Pinpoint the cell where the given text exists, returning its (x, y) midpoint coordinate. 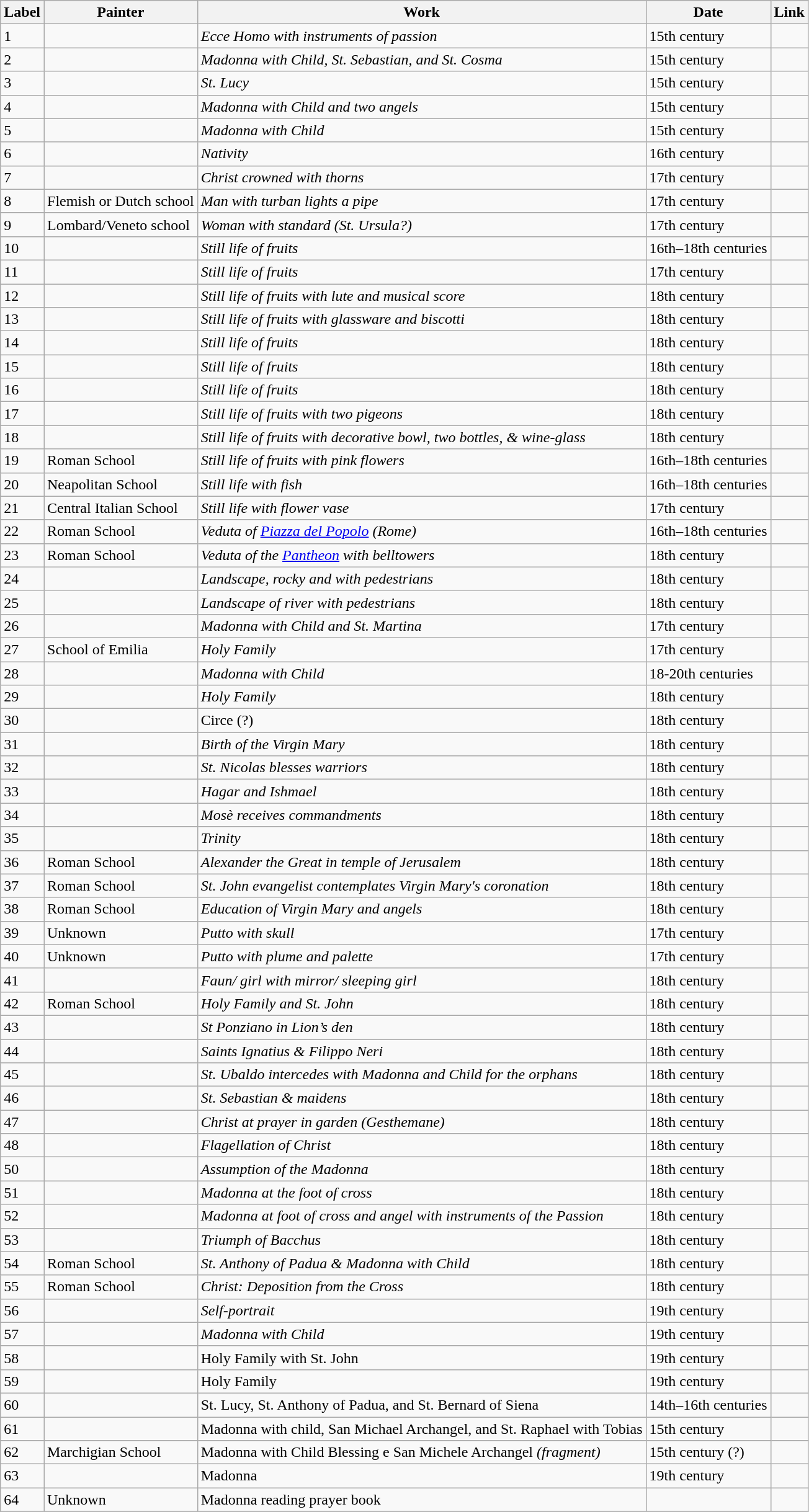
Mosè receives commandments (422, 815)
64 (22, 1500)
32 (22, 768)
14 (22, 343)
Christ at prayer in garden (Gesthemane) (422, 1122)
53 (22, 1240)
2 (22, 60)
60 (22, 1405)
31 (22, 744)
10 (22, 248)
Trinity (422, 838)
Still life of fruits with decorative bowl, two bottles, & wine-glass (422, 437)
8 (22, 201)
43 (22, 1027)
9 (22, 225)
19 (22, 461)
St. Lucy, St. Anthony of Padua, and St. Bernard of Siena (422, 1405)
26 (22, 626)
55 (22, 1287)
Christ: Deposition from the Cross (422, 1287)
Birth of the Virgin Mary (422, 744)
Holy Family with St. John (422, 1358)
Label (22, 12)
27 (22, 649)
21 (22, 508)
Christ crowned with thorns (422, 177)
Still life of fruits with glassware and biscotti (422, 319)
29 (22, 697)
42 (22, 1003)
Nativity (422, 154)
Madonna with Child and St. Martina (422, 626)
Alexander the Great in temple of Jerusalem (422, 862)
44 (22, 1051)
14th–16th centuries (708, 1405)
39 (22, 933)
33 (22, 791)
Neapolitan School (120, 484)
22 (22, 531)
51 (22, 1193)
Madonna at the foot of cross (422, 1193)
Still life with fish (422, 484)
5 (22, 130)
13 (22, 319)
61 (22, 1428)
Faun/ girl with mirror/ sleeping girl (422, 980)
56 (22, 1310)
7 (22, 177)
17 (22, 414)
Marchigian School (120, 1452)
Madonna with Child Blessing e San Michele Archangel (fragment) (422, 1452)
15 (22, 367)
24 (22, 579)
Holy Family and St. John (422, 1003)
38 (22, 909)
Triumph of Bacchus (422, 1240)
48 (22, 1145)
40 (22, 956)
18-20th centuries (708, 673)
47 (22, 1122)
Putto with skull (422, 933)
Veduta of the Pantheon with belltowers (422, 555)
Madonna (422, 1476)
Madonna at foot of cross and angel with instruments of the Passion (422, 1216)
41 (22, 980)
20 (22, 484)
Education of Virgin Mary and angels (422, 909)
Veduta of Piazza del Popolo (Rome) (422, 531)
3 (22, 83)
Woman with standard (St. Ursula?) (422, 225)
23 (22, 555)
Madonna with Child and two angels (422, 107)
4 (22, 107)
18 (22, 437)
Flemish or Dutch school (120, 201)
59 (22, 1381)
35 (22, 838)
11 (22, 272)
50 (22, 1169)
St. Sebastian & maidens (422, 1098)
Madonna reading prayer book (422, 1500)
Still life of fruits with lute and musical score (422, 296)
16 (22, 390)
St. Lucy (422, 83)
St. Ubaldo intercedes with Madonna and Child for the orphans (422, 1075)
52 (22, 1216)
57 (22, 1334)
Circe (?) (422, 721)
Painter (120, 12)
Madonna with Child, St. Sebastian, and St. Cosma (422, 60)
Landscape, rocky and with pedestrians (422, 579)
Still life of fruits with two pigeons (422, 414)
63 (22, 1476)
Work (422, 12)
Flagellation of Christ (422, 1145)
Assumption of the Madonna (422, 1169)
Central Italian School (120, 508)
Self-portrait (422, 1310)
25 (22, 602)
58 (22, 1358)
Lombard/Veneto school (120, 225)
36 (22, 862)
Madonna with child, San Michael Archangel, and St. Raphael with Tobias (422, 1428)
Still life with flower vase (422, 508)
St. Nicolas blesses warriors (422, 768)
16th century (708, 154)
28 (22, 673)
School of Emilia (120, 649)
Ecce Homo with instruments of passion (422, 36)
Still life of fruits with pink flowers (422, 461)
30 (22, 721)
62 (22, 1452)
St. John evangelist contemplates Virgin Mary's coronation (422, 886)
15th century (?) (708, 1452)
Landscape of river with pedestrians (422, 602)
Saints Ignatius & Filippo Neri (422, 1051)
Link (789, 12)
Date (708, 12)
54 (22, 1263)
Putto with plume and palette (422, 956)
37 (22, 886)
St. Anthony of Padua & Madonna with Child (422, 1263)
12 (22, 296)
46 (22, 1098)
Man with turban lights a pipe (422, 201)
1 (22, 36)
45 (22, 1075)
St Ponziano in Lion’s den (422, 1027)
6 (22, 154)
Hagar and Ishmael (422, 791)
34 (22, 815)
